Scan for the cell matching the given text and deliver its (x, y) coordinate at center. 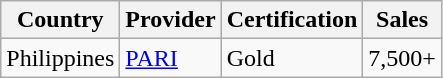
Provider (170, 20)
Certification (292, 20)
Gold (292, 58)
Sales (402, 20)
PARI (170, 58)
7,500+ (402, 58)
Country (60, 20)
Philippines (60, 58)
